From the cell containing the given text, extract its center point as [X, Y] coordinate. 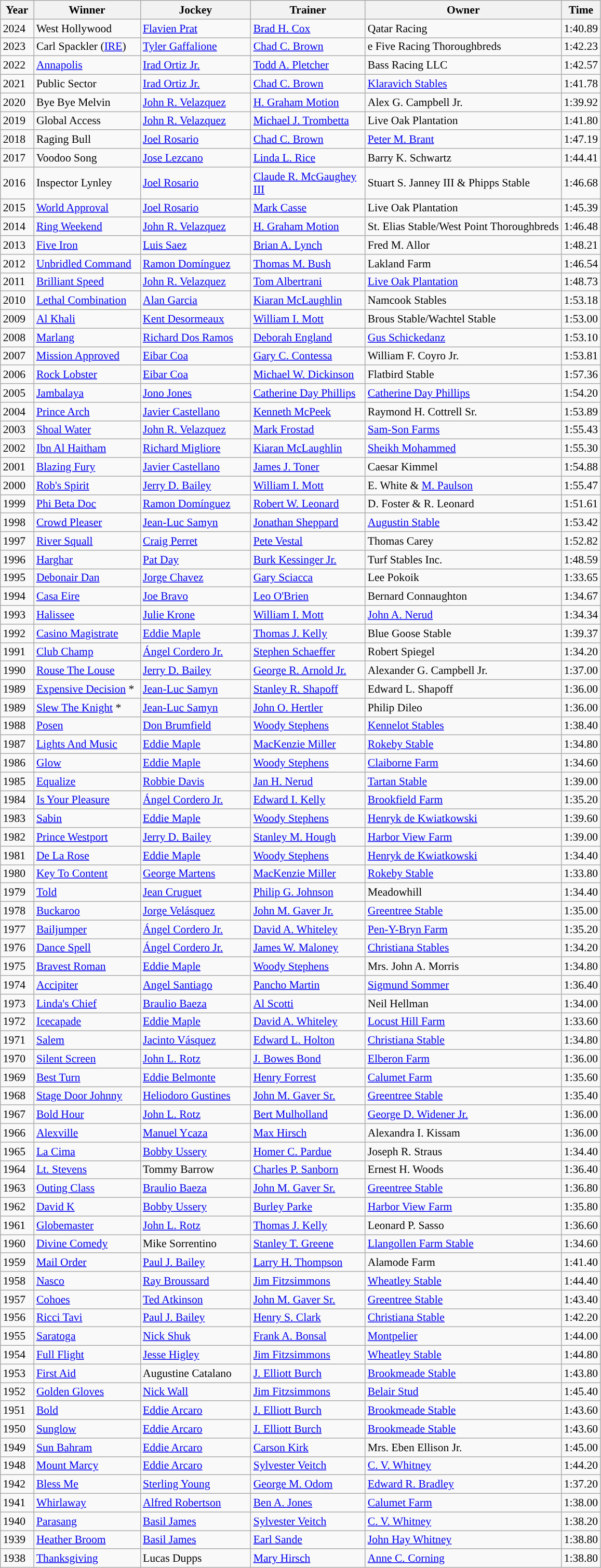
1:46.48 [581, 227]
Phi Beta Doc [87, 504]
1:35.40 [581, 1096]
Alexandra I. Kissam [463, 1133]
Brad H. Cox [308, 29]
1955 [17, 1336]
Silent Screen [87, 1059]
2006 [17, 375]
Jambalaya [87, 393]
Jean Cruguet [195, 893]
Luis Saez [195, 245]
1990 [17, 671]
1959 [17, 1263]
Expensive Decision * [87, 689]
Time [581, 10]
1978 [17, 911]
1957 [17, 1300]
Mail Order [87, 1263]
1:42.23 [581, 47]
1:35.80 [581, 1207]
Outing Class [87, 1188]
Anne C. Corning [463, 1559]
Edward L. Holton [308, 1040]
Blue Goose Stable [463, 633]
Craig Perret [195, 541]
Club Champ [87, 652]
1:39.60 [581, 819]
Jacinto Vásquez [195, 1040]
Neil Hellman [463, 1004]
Winner [87, 10]
David K [87, 1207]
Crowd Pleaser [87, 523]
Belair Stud [463, 1392]
1982 [17, 837]
Posen [87, 726]
Casa Eire [87, 597]
Raging Bull [87, 140]
Lee Pokoik [463, 578]
Golden Gloves [87, 1392]
Joe Bravo [195, 597]
1983 [17, 819]
1976 [17, 948]
Flavien Prat [195, 29]
Debonair Dan [87, 578]
1:53.81 [581, 356]
Nick Shuk [195, 1336]
1:53.18 [581, 301]
Annapolis [87, 65]
1948 [17, 1466]
Mark Frostad [308, 430]
1966 [17, 1133]
2014 [17, 227]
Unbridled Command [87, 264]
Stanley R. Shapoff [308, 689]
1938 [17, 1559]
Mark Casse [308, 208]
1973 [17, 1004]
Buckaroo [87, 911]
Alfred Robertson [195, 1503]
1997 [17, 541]
Harghar [87, 560]
Key To Content [87, 874]
George Martens [195, 874]
Mrs. John A. Morris [463, 967]
James W. Maloney [308, 948]
Philip Dileo [463, 708]
Robert W. Leonard [308, 504]
1:44.00 [581, 1336]
1963 [17, 1188]
Glow [87, 763]
Eddie Belmonte [195, 1077]
Edward R. Bradley [463, 1484]
Henry Forrest [308, 1077]
Blazing Fury [87, 467]
1:57.36 [581, 375]
1992 [17, 633]
1:42.20 [581, 1318]
1:54.88 [581, 467]
1:41.78 [581, 84]
John M. Gaver Jr. [308, 911]
1:52.82 [581, 541]
George R. Arnold Jr. [308, 671]
Flatbird Stable [463, 375]
1:34.34 [581, 615]
Elberon Farm [463, 1059]
Michael J. Trombetta [308, 121]
1980 [17, 874]
Burk Kessinger Jr. [308, 560]
2012 [17, 264]
1961 [17, 1225]
Robbie Davis [195, 781]
Prince Arch [87, 412]
1:36.60 [581, 1225]
Julie Krone [195, 615]
Stage Door Johnny [87, 1096]
Jose Lezcano [195, 158]
1954 [17, 1355]
Owner [463, 10]
1975 [17, 967]
1:55.30 [581, 449]
Globemaster [87, 1225]
2017 [17, 158]
1:44.20 [581, 1466]
1:48.59 [581, 560]
Jorge Velásquez [195, 911]
1979 [17, 893]
Global Access [87, 121]
Pancho Martin [308, 985]
Bold [87, 1411]
Five Iron [87, 245]
1:39.92 [581, 102]
Claiborne Farm [463, 763]
1974 [17, 985]
1981 [17, 856]
Mary Hirsch [308, 1559]
1:53.89 [581, 412]
2013 [17, 245]
Dance Spell [87, 948]
River Squall [87, 541]
Alexander G. Campbell Jr. [463, 671]
Best Turn [87, 1077]
Sterling Young [195, 1484]
First Aid [87, 1373]
Mrs. Eben Ellison Jr. [463, 1448]
Philip G. Johnson [308, 893]
1:48.73 [581, 282]
1985 [17, 781]
1984 [17, 800]
Bailjumper [87, 929]
Henry S. Clark [308, 1318]
Max Hirsch [308, 1133]
Christiana Stables [463, 948]
Don Brumfield [195, 726]
1:45.00 [581, 1448]
1998 [17, 523]
1993 [17, 615]
Rock Lobster [87, 375]
Parasang [87, 1521]
Is Your Pleasure [87, 800]
Casino Magistrate [87, 633]
1956 [17, 1318]
Jono Jones [195, 393]
Stephen Schaeffer [308, 652]
Ernest H. Woods [463, 1170]
Michael W. Dickinson [308, 375]
1950 [17, 1429]
Ted Atkinson [195, 1300]
Alexville [87, 1133]
Bert Mulholland [308, 1115]
Turf Stables Inc. [463, 560]
Bass Racing LLC [463, 65]
Lethal Combination [87, 301]
1999 [17, 504]
1941 [17, 1503]
2018 [17, 140]
1:55.47 [581, 485]
Fred M. Allor [463, 245]
Augustin Stable [463, 523]
Rouse The Louse [87, 671]
Tommy Barrow [195, 1170]
1:43.80 [581, 1373]
Alan Garcia [195, 301]
Gus Schickedanz [463, 337]
Edward L. Shapoff [463, 689]
Bernard Connaughton [463, 597]
1:53.42 [581, 523]
Heather Broom [87, 1540]
1952 [17, 1392]
Deborah England [308, 337]
John O. Hertler [308, 708]
Locust Hill Farm [463, 1022]
Meadowhill [463, 893]
Year [17, 10]
Jockey [195, 10]
Divine Comedy [87, 1244]
William F. Coyro Jr. [463, 356]
1:38.20 [581, 1521]
Leonard P. Sasso [463, 1225]
1:47.19 [581, 140]
1:35.60 [581, 1077]
1:44.41 [581, 158]
Mount Marcy [87, 1466]
1960 [17, 1244]
Caesar Kimmel [463, 467]
2019 [17, 121]
1:46.54 [581, 264]
Namcook Stables [463, 301]
Icecapade [87, 1022]
1987 [17, 745]
1942 [17, 1484]
Klaravich Stables [463, 84]
Ray Broussard [195, 1281]
Lakland Farm [463, 264]
1:38.00 [581, 1503]
Full Flight [87, 1355]
1967 [17, 1115]
Alamode Farm [463, 1263]
Sunglow [87, 1429]
1:35.00 [581, 911]
West Hollywood [87, 29]
Kent Desormeaux [195, 319]
Mike Sorrentino [195, 1244]
1965 [17, 1152]
1977 [17, 929]
World Approval [87, 208]
Kenneth McPeek [308, 412]
Whirlaway [87, 1503]
1953 [17, 1373]
2000 [17, 485]
Thomas Carey [463, 541]
Stanley M. Hough [308, 837]
Jorge Chavez [195, 578]
Salem [87, 1040]
1996 [17, 560]
2022 [17, 65]
2020 [17, 102]
Lights And Music [87, 745]
Ben A. Jones [308, 1503]
George M. Odom [308, 1484]
1962 [17, 1207]
2002 [17, 449]
Stanley T. Greene [308, 1244]
Tom Albertrani [308, 282]
Trainer [308, 10]
Raymond H. Cottrell Sr. [463, 412]
Nasco [87, 1281]
1964 [17, 1170]
1991 [17, 652]
Accipiter [87, 985]
Al Scotti [308, 1004]
Stuart S. Janney III & Phipps Stable [463, 183]
Ring Weekend [87, 227]
1:33.80 [581, 874]
Brian A. Lynch [308, 245]
2016 [17, 183]
1:46.68 [581, 183]
Pete Vestal [308, 541]
James J. Toner [308, 467]
Sam-Son Farms [463, 430]
1:45.39 [581, 208]
Sabin [87, 819]
Homer C. Pardue [308, 1152]
Heliodoro Gustines [195, 1096]
Public Sector [87, 84]
Brookfield Farm [463, 800]
2015 [17, 208]
Inspector Lynley [87, 183]
2004 [17, 412]
Peter M. Brant [463, 140]
Jesse Higley [195, 1355]
Told [87, 893]
1:37.20 [581, 1484]
Bravest Roman [87, 967]
1:34.67 [581, 597]
St. Elias Stable/West Point Thoroughbreds [463, 227]
1:53.10 [581, 337]
1:44.80 [581, 1355]
2009 [17, 319]
Manuel Ycaza [195, 1133]
Tyler Gaffalione [195, 47]
1994 [17, 597]
Angel Santiago [195, 985]
1:54.20 [581, 393]
Brilliant Speed [87, 282]
Ibn Al Haitham [87, 449]
2023 [17, 47]
Rob's Spirit [87, 485]
2005 [17, 393]
Llangollen Farm Stable [463, 1244]
2011 [17, 282]
1988 [17, 726]
La Cima [87, 1152]
Todd A. Pletcher [308, 65]
2003 [17, 430]
Joseph R. Straus [463, 1152]
1972 [17, 1022]
Halissee [87, 615]
Gary Sciacca [308, 578]
1:34.00 [581, 1004]
2008 [17, 337]
Lt. Stevens [87, 1170]
Jan H. Nerud [308, 781]
Carson Kirk [308, 1448]
Mission Approved [87, 356]
Ricci Tavi [87, 1318]
Qatar Racing [463, 29]
1:39.37 [581, 633]
1971 [17, 1040]
1940 [17, 1521]
1968 [17, 1096]
1:41.80 [581, 121]
1949 [17, 1448]
1:48.21 [581, 245]
2010 [17, 301]
1:33.65 [581, 578]
Equalize [87, 781]
Barry K. Schwartz [463, 158]
Bold Hour [87, 1115]
1951 [17, 1411]
2007 [17, 356]
1:41.40 [581, 1263]
Augustine Catalano [195, 1373]
Thomas M. Bush [308, 264]
John Hay Whitney [463, 1540]
1:42.57 [581, 65]
1:51.61 [581, 504]
1:55.43 [581, 430]
Prince Westport [87, 837]
Montpelier [463, 1336]
Charles P. Sanborn [308, 1170]
De La Rose [87, 856]
1986 [17, 763]
Edward I. Kelly [308, 800]
1970 [17, 1059]
J. Bowes Bond [308, 1059]
Bless Me [87, 1484]
George D. Widener Jr. [463, 1115]
Al Khali [87, 319]
Jonathan Sheppard [308, 523]
Gary C. Contessa [308, 356]
1969 [17, 1077]
1:44.40 [581, 1281]
1:53.00 [581, 319]
Linda L. Rice [308, 158]
Slew The Knight * [87, 708]
D. Foster & R. Leonard [463, 504]
Saratoga [87, 1336]
1939 [17, 1540]
2021 [17, 84]
Leo O'Brien [308, 597]
Burley Parke [308, 1207]
E. White & M. Paulson [463, 485]
Pat Day [195, 560]
1:36.80 [581, 1188]
1:37.00 [581, 671]
Alex G. Campbell Jr. [463, 102]
1958 [17, 1281]
Marlang [87, 337]
Richard Migliore [195, 449]
Sun Bahram [87, 1448]
Sigmund Sommer [463, 985]
John A. Nerud [463, 615]
1:45.40 [581, 1392]
e Five Racing Thoroughbreds [463, 47]
Larry H. Thompson [308, 1263]
Kennelot Stables [463, 726]
1:43.40 [581, 1300]
1:40.89 [581, 29]
Linda's Chief [87, 1004]
Bye Bye Melvin [87, 102]
Robert Spiegel [463, 652]
2024 [17, 29]
Richard Dos Ramos [195, 337]
Carl Spackler (IRE) [87, 47]
Nick Wall [195, 1392]
Pen-Y-Bryn Farm [463, 929]
Thanksgiving [87, 1559]
2001 [17, 467]
1:33.60 [581, 1022]
1995 [17, 578]
Earl Sande [308, 1540]
Frank A. Bonsal [308, 1336]
Brous Stable/Wachtel Stable [463, 319]
Lucas Dupps [195, 1559]
Tartan Stable [463, 781]
Voodoo Song [87, 158]
Shoal Water [87, 430]
Claude R. McGaughey III [308, 183]
1:38.40 [581, 726]
Sheikh Mohammed [463, 449]
Cohoes [87, 1300]
